Extract the (x, y) coordinate from the center of the cell holding the provided text.  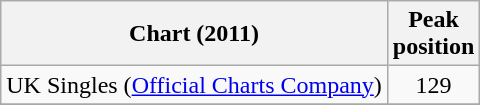
UK Singles (Official Charts Company) (194, 85)
Peakposition (433, 34)
129 (433, 85)
Chart (2011) (194, 34)
